Capture the cell that displays the provided text and extract its (x, y) central coordinate. 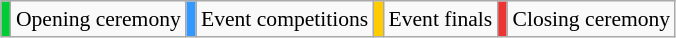
Opening ceremony (98, 19)
Event finals (440, 19)
Closing ceremony (591, 19)
Event competitions (284, 19)
